Pinpoint the cell where the given text exists, returning its [X, Y] midpoint coordinate. 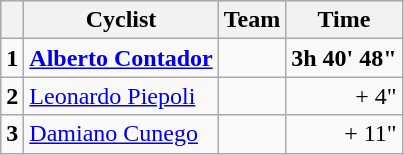
2 [12, 96]
1 [12, 58]
Damiano Cunego [121, 134]
Alberto Contador [121, 58]
Time [344, 20]
Team [252, 20]
Cyclist [121, 20]
Leonardo Piepoli [121, 96]
3 [12, 134]
+ 11" [344, 134]
+ 4" [344, 96]
3h 40' 48" [344, 58]
